Detect which cell encompasses the target text, then output its [x, y] center coordinate. 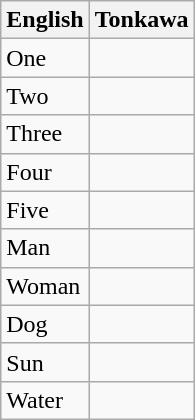
Man [45, 248]
Sun [45, 362]
Two [45, 96]
Dog [45, 324]
Three [45, 134]
Woman [45, 286]
Water [45, 400]
Tonkawa [142, 20]
One [45, 58]
Five [45, 210]
Four [45, 172]
English [45, 20]
